Return (X, Y) of the center of cell containing provided text 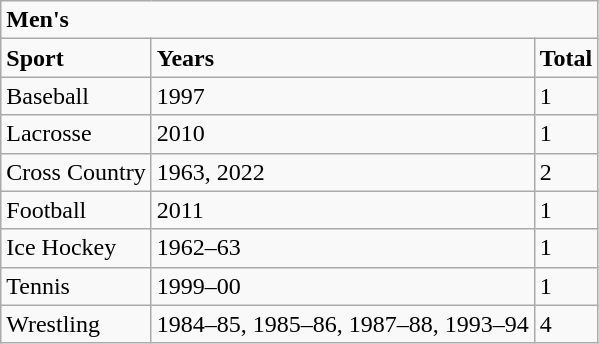
4 (566, 324)
Cross Country (76, 172)
Football (76, 210)
2011 (342, 210)
Tennis (76, 286)
2010 (342, 134)
2 (566, 172)
Years (342, 58)
Lacrosse (76, 134)
Wrestling (76, 324)
1963, 2022 (342, 172)
Ice Hockey (76, 248)
1962–63 (342, 248)
1997 (342, 96)
1999–00 (342, 286)
Total (566, 58)
Baseball (76, 96)
1984–85, 1985–86, 1987–88, 1993–94 (342, 324)
Sport (76, 58)
Men's (300, 20)
